Pinpoint the cell where the given text exists, returning its [x, y] midpoint coordinate. 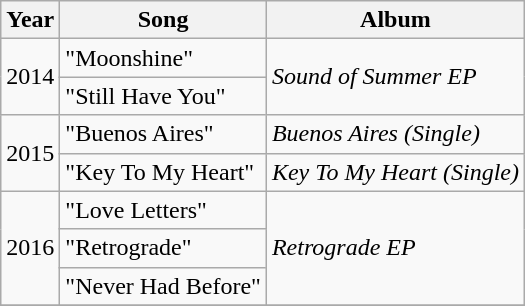
"Buenos Aires" [164, 134]
"Never Had Before" [164, 286]
"Still Have You" [164, 96]
Key To My Heart (Single) [395, 172]
Album [395, 20]
2015 [30, 153]
"Retrograde" [164, 248]
2014 [30, 77]
Song [164, 20]
Sound of Summer EP [395, 77]
2016 [30, 248]
Year [30, 20]
Buenos Aires (Single) [395, 134]
"Key To My Heart" [164, 172]
"Love Letters" [164, 210]
"Moonshine" [164, 58]
Retrograde EP [395, 248]
